For the text-containing cell, return its midpoint in [X, Y] coordinate format. 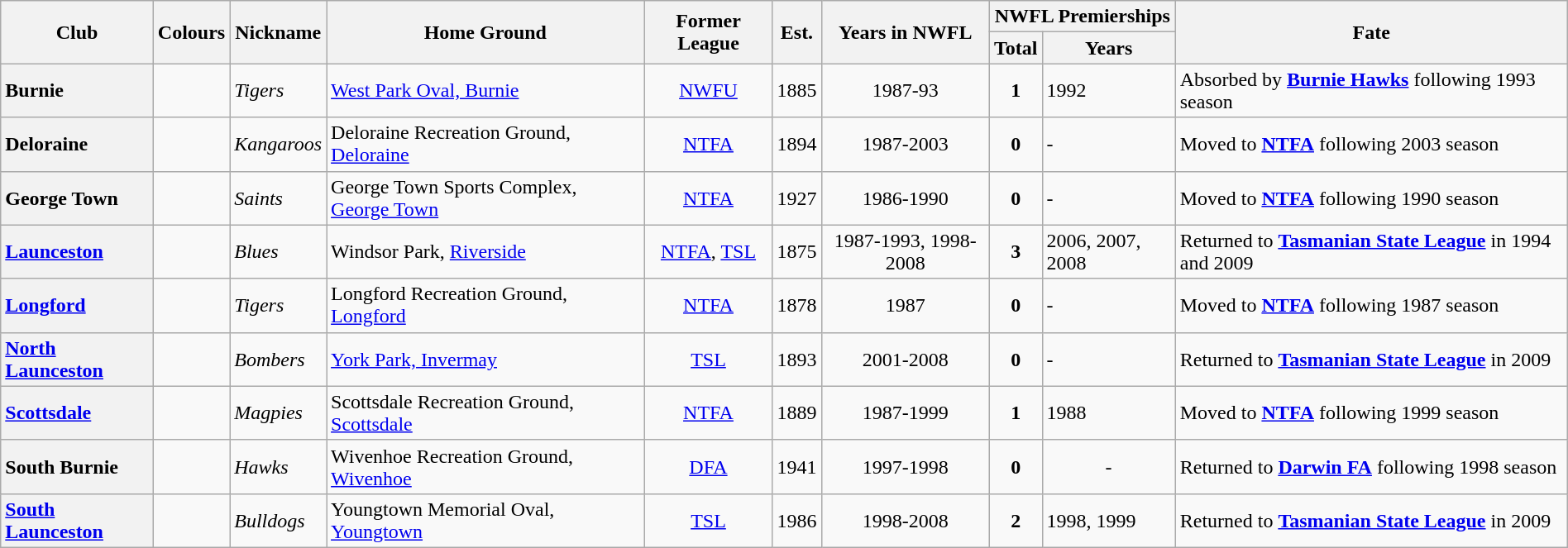
1987-1993, 1998-2008 [905, 251]
1988 [1108, 413]
DFA [708, 466]
Youngtown Memorial Oval, Youngtown [485, 521]
Longford [78, 306]
George Town [78, 198]
1992 [1108, 91]
Years in NWFL [905, 32]
Scottsdale Recreation Ground, Scottsdale [485, 413]
Bombers [278, 359]
1927 [797, 198]
Moved to NTFA following 1990 season [1371, 198]
South Burnie [78, 466]
2 [1016, 521]
York Park, Invermay [485, 359]
2001-2008 [905, 359]
Moved to NTFA following 1987 season [1371, 306]
Hawks [278, 466]
1987-93 [905, 91]
1885 [797, 91]
1878 [797, 306]
Est. [797, 32]
George Town Sports Complex, George Town [485, 198]
1986 [797, 521]
Club [78, 32]
Home Ground [485, 32]
Total [1016, 48]
Scottsdale [78, 413]
Windsor Park, Riverside [485, 251]
1986-1990 [905, 198]
Deloraine [78, 144]
1998, 1999 [1108, 521]
Longford Recreation Ground, Longford [485, 306]
1987 [905, 306]
Saints [278, 198]
2006, 2007, 2008 [1108, 251]
Deloraine Recreation Ground, Deloraine [485, 144]
1875 [797, 251]
West Park Oval, Burnie [485, 91]
Years [1108, 48]
1889 [797, 413]
Moved to NTFA following 2003 season [1371, 144]
North Launceston [78, 359]
Kangaroos [278, 144]
NWFL Premierships [1082, 17]
Returned to Tasmanian State League in 1994 and 2009 [1371, 251]
Nickname [278, 32]
1998-2008 [905, 521]
1987-1999 [905, 413]
NTFA, TSL [708, 251]
Former League [708, 32]
1893 [797, 359]
Burnie [78, 91]
Blues [278, 251]
NWFU [708, 91]
1894 [797, 144]
1987-2003 [905, 144]
Bulldogs [278, 521]
1941 [797, 466]
1997-1998 [905, 466]
Returned to Darwin FA following 1998 season [1371, 466]
Absorbed by Burnie Hawks following 1993 season [1371, 91]
3 [1016, 251]
Launceston [78, 251]
Moved to NTFA following 1999 season [1371, 413]
Colours [191, 32]
Fate [1371, 32]
Wivenhoe Recreation Ground, Wivenhoe [485, 466]
South Launceston [78, 521]
Magpies [278, 413]
